Capture the cell that displays the provided text and extract its (X, Y) central coordinate. 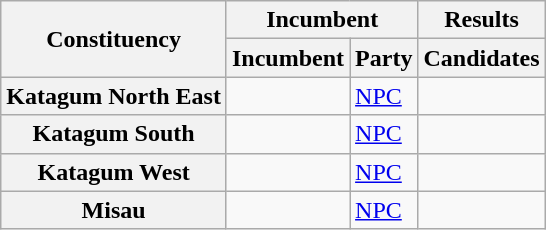
Katagum South (114, 134)
Party (384, 58)
Katagum North East (114, 96)
Misau (114, 210)
Constituency (114, 39)
Katagum West (114, 172)
Candidates (482, 58)
Results (482, 20)
